Detect which cell encompasses the target text, then output its [x, y] center coordinate. 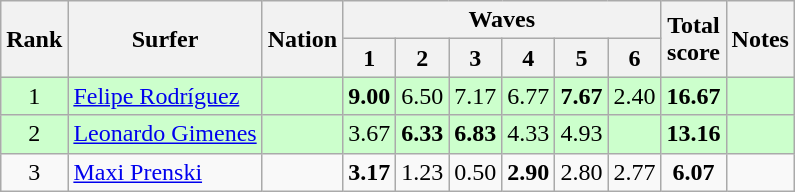
7.67 [582, 96]
6.07 [694, 172]
2.80 [582, 172]
Felipe Rodríguez [165, 96]
6.77 [528, 96]
Leonardo Gimenes [165, 134]
Totalscore [694, 39]
Nation [302, 39]
7.17 [476, 96]
16.67 [694, 96]
3.17 [370, 172]
1.23 [422, 172]
4.93 [582, 134]
5 [582, 58]
6 [634, 58]
0.50 [476, 172]
2.40 [634, 96]
9.00 [370, 96]
Waves [502, 20]
2.90 [528, 172]
Maxi Prenski [165, 172]
3.67 [370, 134]
13.16 [694, 134]
4.33 [528, 134]
Notes [760, 39]
2.77 [634, 172]
6.83 [476, 134]
6.33 [422, 134]
4 [528, 58]
6.50 [422, 96]
Rank [34, 39]
Surfer [165, 39]
